Locate the cell with the specified text and output its (x, y) center coordinate. 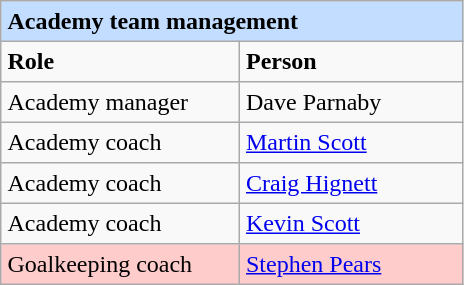
Martin Scott (351, 142)
Goalkeeping coach (120, 264)
Craig Hignett (351, 183)
Person (351, 61)
Role (120, 61)
Stephen Pears (351, 264)
Academy manager (120, 102)
Dave Parnaby (351, 102)
Kevin Scott (351, 223)
Academy team management (232, 21)
